Scan for the cell matching the given text and deliver its (x, y) coordinate at center. 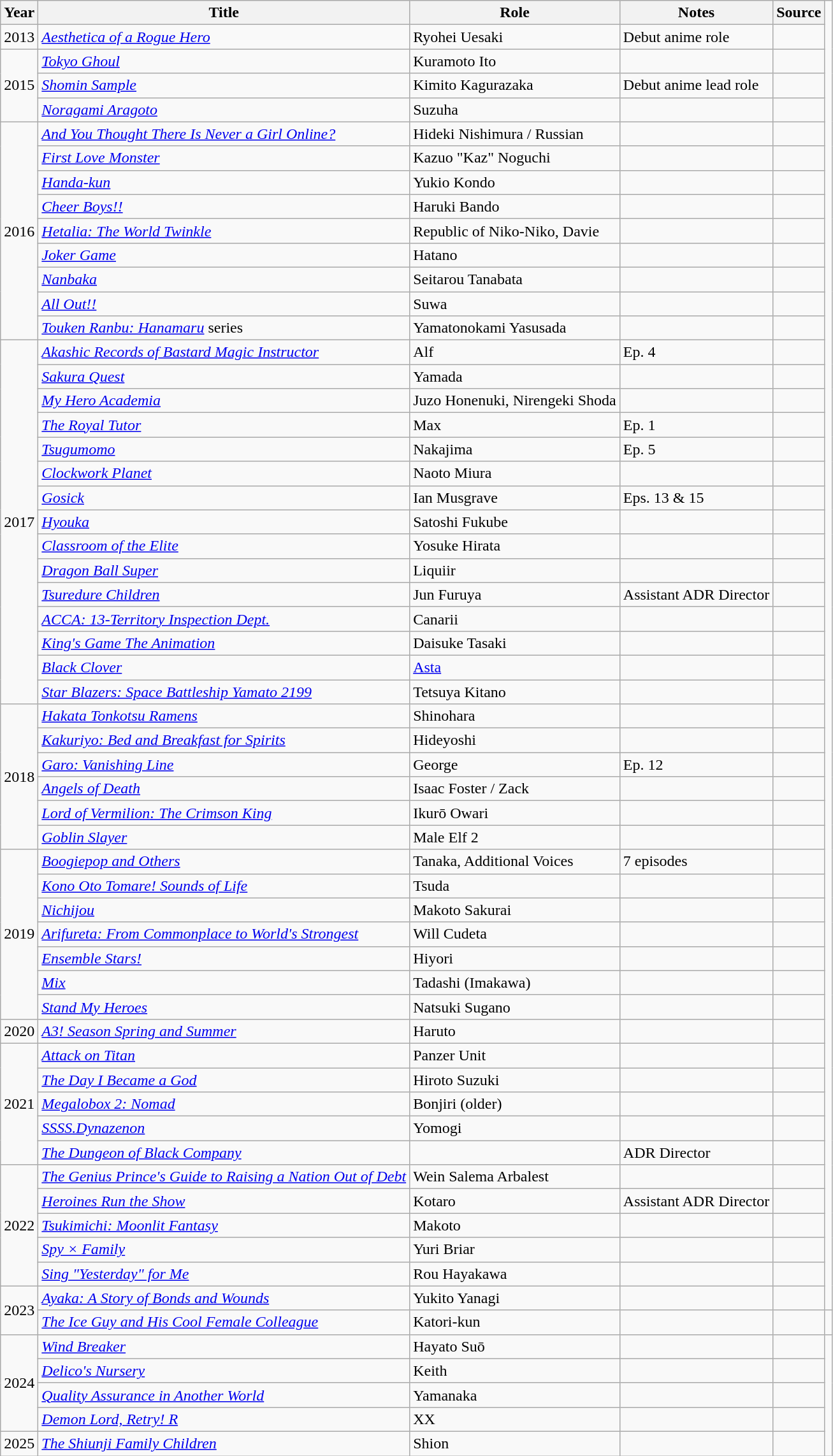
Goblin Slayer (224, 837)
2015 (19, 85)
First Love Monster (224, 158)
Source (799, 13)
Lord of Vermilion: The Crimson King (224, 813)
Canarii (515, 619)
Panzer Unit (515, 1055)
Suzuha (515, 110)
Hiyori (515, 958)
Ian Musgrave (515, 498)
Asta (515, 667)
Demon Lord, Retry! R (224, 1419)
2013 (19, 37)
Haruto (515, 1031)
Kotaro (515, 1201)
Shinohara (515, 716)
Kimito Kagurazaka (515, 85)
The Day I Became a God (224, 1080)
Kuramoto Ito (515, 61)
Yuri Briar (515, 1250)
Megalobox 2: Nomad (224, 1104)
Haruki Bando (515, 206)
Eps. 13 & 15 (696, 498)
SSSS.Dynazenon (224, 1128)
Seitarou Tanabata (515, 279)
Yosuke Hirata (515, 546)
Kono Oto Tomare! Sounds of Life (224, 886)
ADR Director (696, 1153)
And You Thought There Is Never a Girl Online? (224, 134)
Joker Game (224, 255)
Cheer Boys!! (224, 206)
Ep. 4 (696, 352)
Hideki Nishimura / Russian (515, 134)
The Shiunji Family Children (224, 1443)
Angels of Death (224, 789)
2024 (19, 1383)
Yamatonokami Yasusada (515, 328)
Naoto Miura (515, 473)
Yomogi (515, 1128)
Shomin Sample (224, 85)
Touken Ranbu: Hanamaru series (224, 328)
Tsukimichi: Moonlit Fantasy (224, 1225)
2021 (19, 1104)
Keith (515, 1371)
2019 (19, 934)
Shion (515, 1443)
Classroom of the Elite (224, 546)
Ensemble Stars! (224, 958)
King's Game The Animation (224, 643)
Garo: Vanishing Line (224, 765)
Tetsuya Kitano (515, 691)
Ep. 12 (696, 765)
Kakuriyo: Bed and Breakfast for Spirits (224, 740)
Boogiepop and Others (224, 861)
Katori-kun (515, 1322)
2023 (19, 1310)
2016 (19, 231)
Yukio Kondo (515, 182)
Wein Salema Arbalest (515, 1177)
Satoshi Fukube (515, 522)
Tsugumomo (224, 449)
2017 (19, 523)
Debut anime lead role (696, 85)
Daisuke Tasaki (515, 643)
Clockwork Planet (224, 473)
Yamanaka (515, 1395)
Gosick (224, 498)
ACCA: 13-Territory Inspection Dept. (224, 619)
Will Cudeta (515, 934)
XX (515, 1419)
2018 (19, 777)
Ikurō Owari (515, 813)
Delico's Nursery (224, 1371)
The Genius Prince's Guide to Raising a Nation Out of Debt (224, 1177)
Handa-kun (224, 182)
Aesthetica of a Rogue Hero (224, 37)
Nakajima (515, 449)
Bonjiri (older) (515, 1104)
Kazuo "Kaz" Noguchi (515, 158)
Jun Furuya (515, 595)
Juzo Honenuki, Nirengeki Shoda (515, 401)
Sing "Yesterday" for Me (224, 1274)
A3! Season Spring and Summer (224, 1031)
The Ice Guy and His Cool Female Colleague (224, 1322)
Noragami Aragoto (224, 110)
Hatano (515, 255)
Suwa (515, 304)
Yukito Yanagi (515, 1298)
Notes (696, 13)
Hetalia: The World Twinkle (224, 231)
Ep. 1 (696, 425)
Akashic Records of Bastard Magic Instructor (224, 352)
Ryohei Uesaki (515, 37)
Natsuki Sugano (515, 1007)
Republic of Niko-Niko, Davie (515, 231)
Dragon Ball Super (224, 570)
Tsuda (515, 886)
George (515, 765)
Star Blazers: Space Battleship Yamato 2199 (224, 691)
The Royal Tutor (224, 425)
Hideyoshi (515, 740)
All Out!! (224, 304)
Ep. 5 (696, 449)
Hayato Suō (515, 1346)
2020 (19, 1031)
7 episodes (696, 861)
Black Clover (224, 667)
Tadashi (Imakawa) (515, 983)
Tsuredure Children (224, 595)
Nichijou (224, 910)
Spy × Family (224, 1250)
Isaac Foster / Zack (515, 789)
Attack on Titan (224, 1055)
Tanaka, Additional Voices (515, 861)
2022 (19, 1225)
Hakata Tonkotsu Ramens (224, 716)
Mix (224, 983)
Sakura Quest (224, 377)
The Dungeon of Black Company (224, 1153)
Role (515, 13)
Stand My Heroes (224, 1007)
Hyouka (224, 522)
Makoto (515, 1225)
Quality Assurance in Another World (224, 1395)
Makoto Sakurai (515, 910)
Heroines Run the Show (224, 1201)
Title (224, 13)
Male Elf 2 (515, 837)
Nanbaka (224, 279)
My Hero Academia (224, 401)
Arifureta: From Commonplace to World's Strongest (224, 934)
Liquiir (515, 570)
Year (19, 13)
Rou Hayakawa (515, 1274)
Tokyo Ghoul (224, 61)
Hiroto Suzuki (515, 1080)
Max (515, 425)
Debut anime role (696, 37)
Yamada (515, 377)
Ayaka: A Story of Bonds and Wounds (224, 1298)
Alf (515, 352)
Wind Breaker (224, 1346)
2025 (19, 1443)
